Identify which cell holds the provided text, then report its [X, Y] central coordinate. 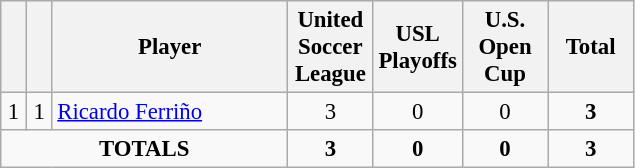
USL Playoffs [418, 47]
Player [170, 47]
Ricardo Ferriño [170, 112]
United Soccer League [331, 47]
U.S. Open Cup [505, 47]
Total [591, 47]
TOTALS [144, 149]
